Extract the [X, Y] coordinate from the center of the cell holding the provided text.  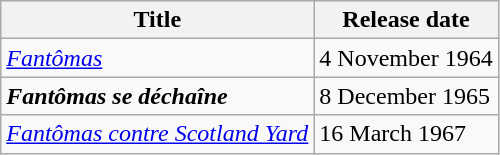
Title [158, 20]
8 December 1965 [406, 96]
16 March 1967 [406, 134]
Fantômas se déchaîne [158, 96]
Release date [406, 20]
Fantômas [158, 58]
Fantômas contre Scotland Yard [158, 134]
4 November 1964 [406, 58]
